Locate the cell with the specified text and output its (x, y) center coordinate. 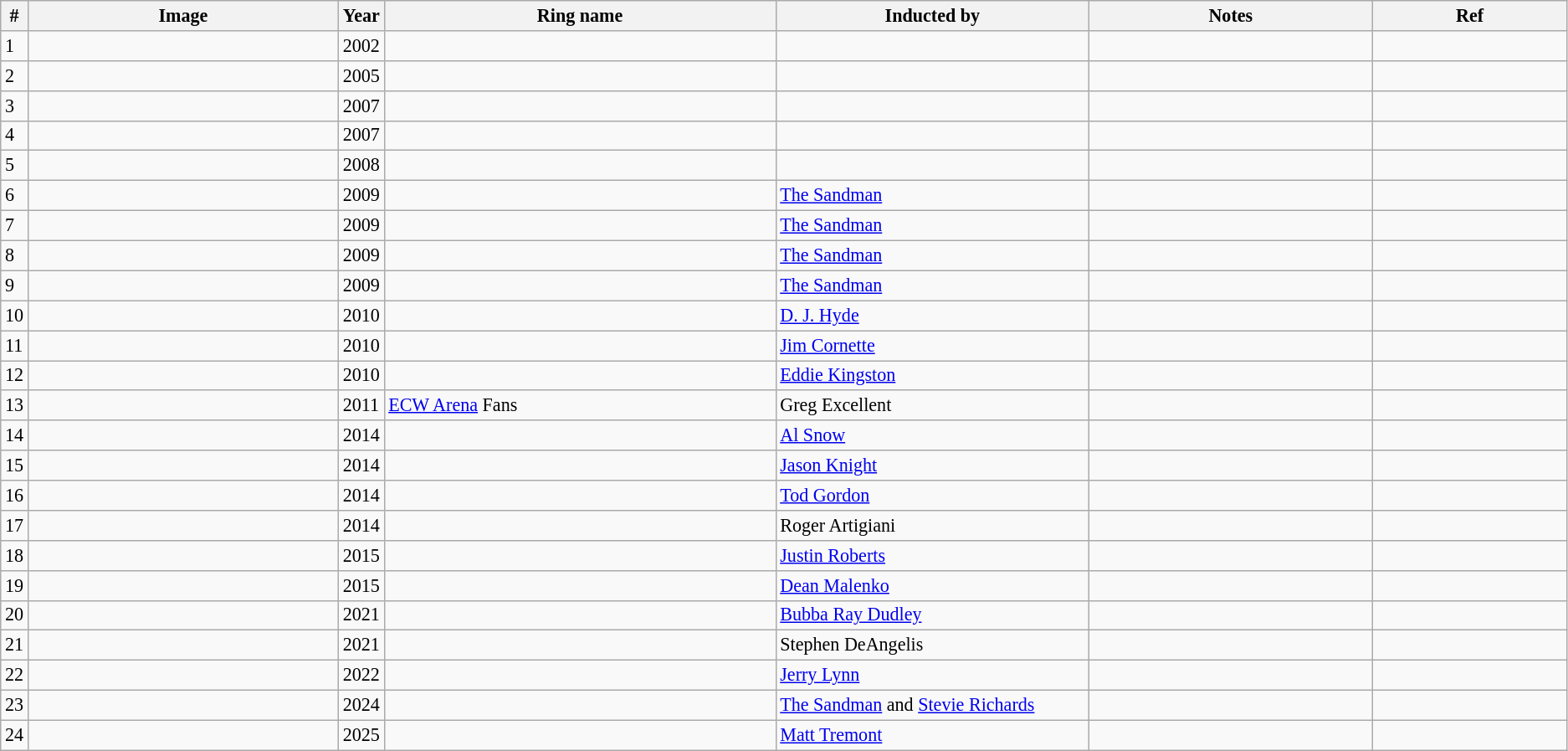
18 (14, 555)
11 (14, 345)
Ref (1469, 15)
Jason Knight (932, 466)
Year (361, 15)
1 (14, 45)
Image (182, 15)
ECW Arena Fans (580, 405)
D. J. Hyde (932, 316)
14 (14, 435)
5 (14, 166)
12 (14, 375)
2022 (361, 675)
16 (14, 495)
The Sandman and Stevie Richards (932, 705)
Jim Cornette (932, 345)
Greg Excellent (932, 405)
23 (14, 705)
22 (14, 675)
Eddie Kingston (932, 375)
2025 (361, 735)
6 (14, 195)
Bubba Ray Dudley (932, 615)
2005 (361, 75)
2002 (361, 45)
2024 (361, 705)
21 (14, 646)
Tod Gordon (932, 495)
4 (14, 136)
3 (14, 105)
2 (14, 75)
Notes (1231, 15)
Al Snow (932, 435)
Roger Artigiani (932, 525)
Jerry Lynn (932, 675)
# (14, 15)
7 (14, 225)
20 (14, 615)
Stephen DeAngelis (932, 646)
8 (14, 255)
9 (14, 285)
17 (14, 525)
24 (14, 735)
19 (14, 585)
13 (14, 405)
Inducted by (932, 15)
Dean Malenko (932, 585)
2011 (361, 405)
Justin Roberts (932, 555)
Matt Tremont (932, 735)
Ring name (580, 15)
15 (14, 466)
2008 (361, 166)
10 (14, 316)
